Pinpoint the cell where the given text exists, returning its (X, Y) midpoint coordinate. 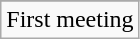
First meeting (70, 20)
